Return (x, y) of the center of cell containing provided text 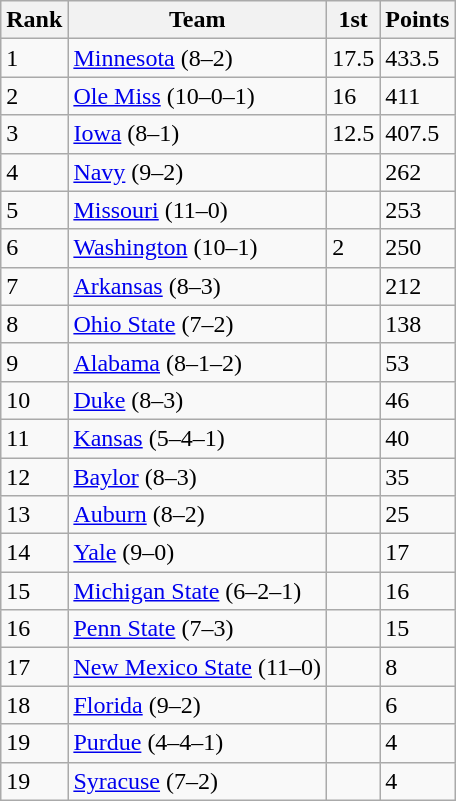
Ole Miss (10–0–1) (198, 96)
12.5 (354, 134)
13 (34, 515)
25 (418, 515)
Penn State (7–3) (198, 629)
5 (34, 210)
Auburn (8–2) (198, 515)
Alabama (8–1–2) (198, 362)
212 (418, 286)
433.5 (418, 58)
Washington (10–1) (198, 248)
Rank (34, 20)
10 (34, 400)
138 (418, 324)
7 (34, 286)
Team (198, 20)
262 (418, 172)
1 (34, 58)
Arkansas (8–3) (198, 286)
14 (34, 553)
11 (34, 438)
Iowa (8–1) (198, 134)
Minnesota (8–2) (198, 58)
Missouri (11–0) (198, 210)
1st (354, 20)
Syracuse (7–2) (198, 781)
17.5 (354, 58)
Purdue (4–4–1) (198, 743)
253 (418, 210)
Kansas (5–4–1) (198, 438)
Duke (8–3) (198, 400)
Michigan State (6–2–1) (198, 591)
53 (418, 362)
407.5 (418, 134)
18 (34, 705)
New Mexico State (11–0) (198, 667)
250 (418, 248)
411 (418, 96)
Yale (9–0) (198, 553)
9 (34, 362)
Florida (9–2) (198, 705)
35 (418, 477)
12 (34, 477)
Points (418, 20)
Ohio State (7–2) (198, 324)
Navy (9–2) (198, 172)
3 (34, 134)
Baylor (8–3) (198, 477)
40 (418, 438)
46 (418, 400)
